Search for the cell housing the specified text and yield its (x, y) center coordinate. 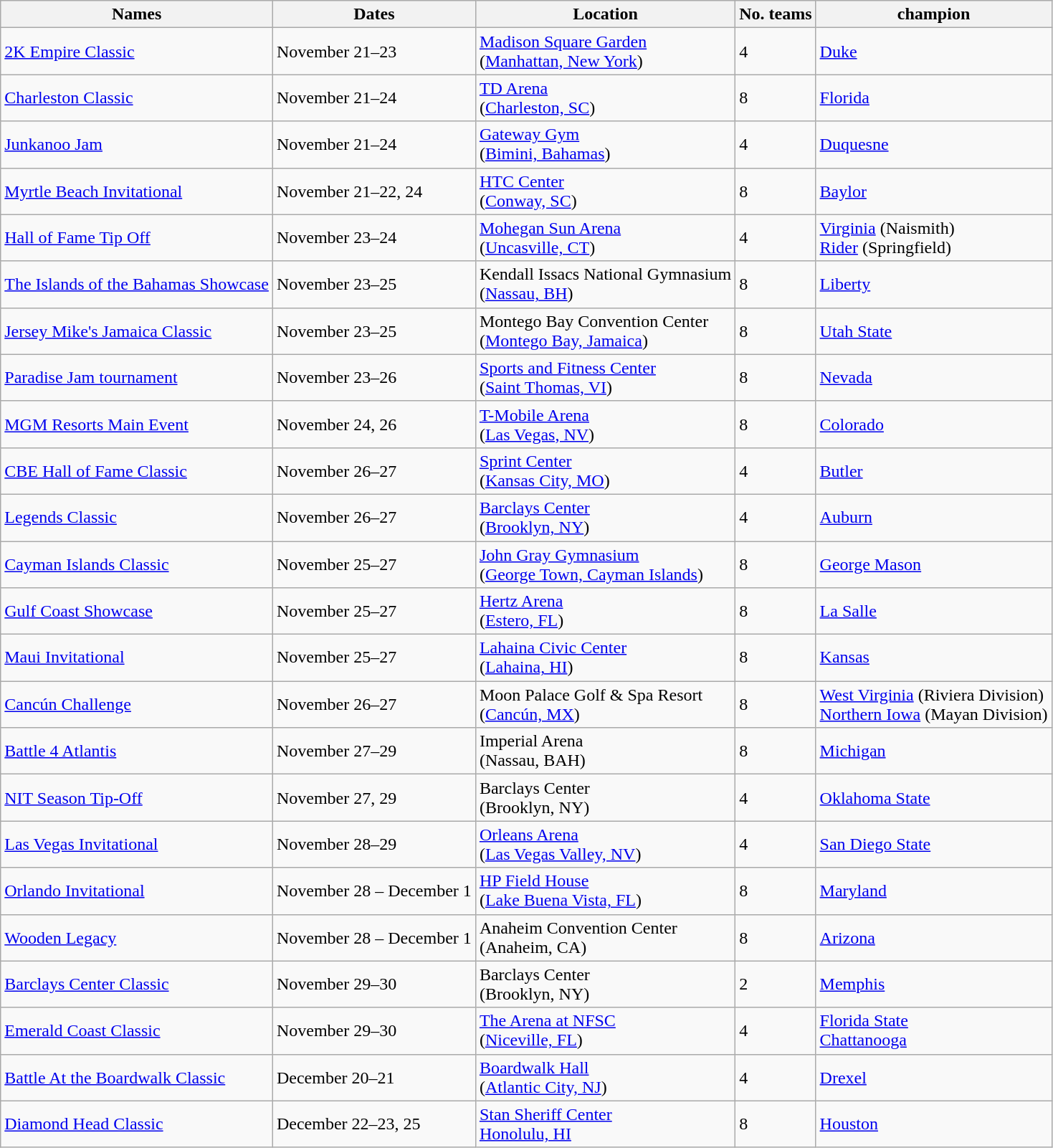
November 23–24 (374, 238)
Duke (933, 52)
Baylor (933, 191)
Stan Sheriff Center Honolulu, HI (605, 1124)
2K Empire Classic (137, 52)
Colorado (933, 424)
Hall of Fame Tip Off (137, 238)
Diamond Head Classic (137, 1124)
Cancún Challenge (137, 704)
Orlando Invitational (137, 891)
Arizona (933, 938)
Charleston Classic (137, 98)
Gateway Gym (Bimini, Bahamas) (605, 145)
Legends Classic (137, 518)
Michigan (933, 751)
Florida (933, 98)
Anaheim Convention Center (Anaheim, CA) (605, 938)
December 22–23, 25 (374, 1124)
Mohegan Sun Arena (Uncasville, CT) (605, 238)
Houston (933, 1124)
November 21–22, 24 (374, 191)
Imperial Arena (Nassau, BAH) (605, 751)
Names (137, 14)
NIT Season Tip-Off (137, 797)
Duquesne (933, 145)
Emerald Coast Classic (137, 1031)
November 23–26 (374, 377)
Barclays Center Classic (137, 984)
The Arena at NFSC (Niceville, FL) (605, 1031)
November 21–23 (374, 52)
Location (605, 14)
November 27, 29 (374, 797)
November 28–29 (374, 845)
Battle 4 Atlantis (137, 751)
MGM Resorts Main Event (137, 424)
2 (776, 984)
Kendall Issacs National Gymnasium (Nassau, BH) (605, 284)
Cayman Islands Classic (137, 564)
La Salle (933, 611)
George Mason (933, 564)
Sports and Fitness Center (Saint Thomas, VI) (605, 377)
November 27–29 (374, 751)
Sprint Center (Kansas City, MO) (605, 470)
West Virginia (Riviera Division)Northern Iowa (Mayan Division) (933, 704)
Wooden Legacy (137, 938)
Hertz Arena (Estero, FL) (605, 611)
Liberty (933, 284)
HP Field House (Lake Buena Vista, FL) (605, 891)
Montego Bay Convention Center (Montego Bay, Jamaica) (605, 331)
Maui Invitational (137, 658)
Madison Square Garden (Manhattan, New York) (605, 52)
HTC Center (Conway, SC) (605, 191)
December 20–21 (374, 1077)
Battle At the Boardwalk Classic (137, 1077)
The Islands of the Bahamas Showcase (137, 284)
Boardwalk Hall (Atlantic City, NJ) (605, 1077)
Memphis (933, 984)
November 24, 26 (374, 424)
CBE Hall of Fame Classic (137, 470)
T-Mobile Arena (Las Vegas, NV) (605, 424)
No. teams (776, 14)
Paradise Jam tournament (137, 377)
Kansas (933, 658)
Maryland (933, 891)
San Diego State (933, 845)
Gulf Coast Showcase (137, 611)
Orleans Arena (Las Vegas Valley, NV) (605, 845)
Butler (933, 470)
Auburn (933, 518)
Lahaina Civic Center (Lahaina, HI) (605, 658)
Oklahoma State (933, 797)
Jersey Mike's Jamaica Classic (137, 331)
Florida StateChattanooga (933, 1031)
Las Vegas Invitational (137, 845)
Nevada (933, 377)
Virginia (Naismith)Rider (Springfield) (933, 238)
Dates (374, 14)
Utah State (933, 331)
Drexel (933, 1077)
Myrtle Beach Invitational (137, 191)
champion (933, 14)
John Gray Gymnasium (George Town, Cayman Islands) (605, 564)
Junkanoo Jam (137, 145)
TD Arena (Charleston, SC) (605, 98)
Moon Palace Golf & Spa Resort (Cancún, MX) (605, 704)
